Return the [X, Y] coordinate for the center point of the cell that contains the specified text.  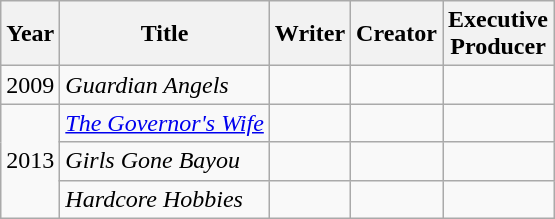
Hardcore Hobbies [165, 199]
ExecutiveProducer [498, 34]
Creator [397, 34]
2009 [30, 85]
Guardian Angels [165, 85]
Year [30, 34]
2013 [30, 161]
Writer [310, 34]
Girls Gone Bayou [165, 161]
Title [165, 34]
The Governor's Wife [165, 123]
